Determine the (x, y) coordinate at the center of the cell enclosing the given text.  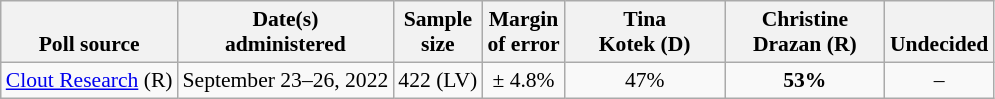
Date(s)administered (286, 32)
– (939, 80)
422 (LV) (438, 80)
47% (645, 80)
Poll source (90, 32)
Undecided (939, 32)
TinaKotek (D) (645, 32)
Marginof error (523, 32)
Clout Research (R) (90, 80)
± 4.8% (523, 80)
Samplesize (438, 32)
53% (805, 80)
ChristineDrazan (R) (805, 32)
September 23–26, 2022 (286, 80)
